Identify which cell holds the provided text, then report its [X, Y] central coordinate. 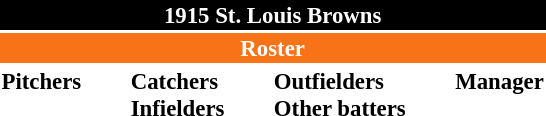
1915 St. Louis Browns [272, 15]
Roster [272, 48]
